Determine the (x, y) coordinate at the center of the cell enclosing the given text.  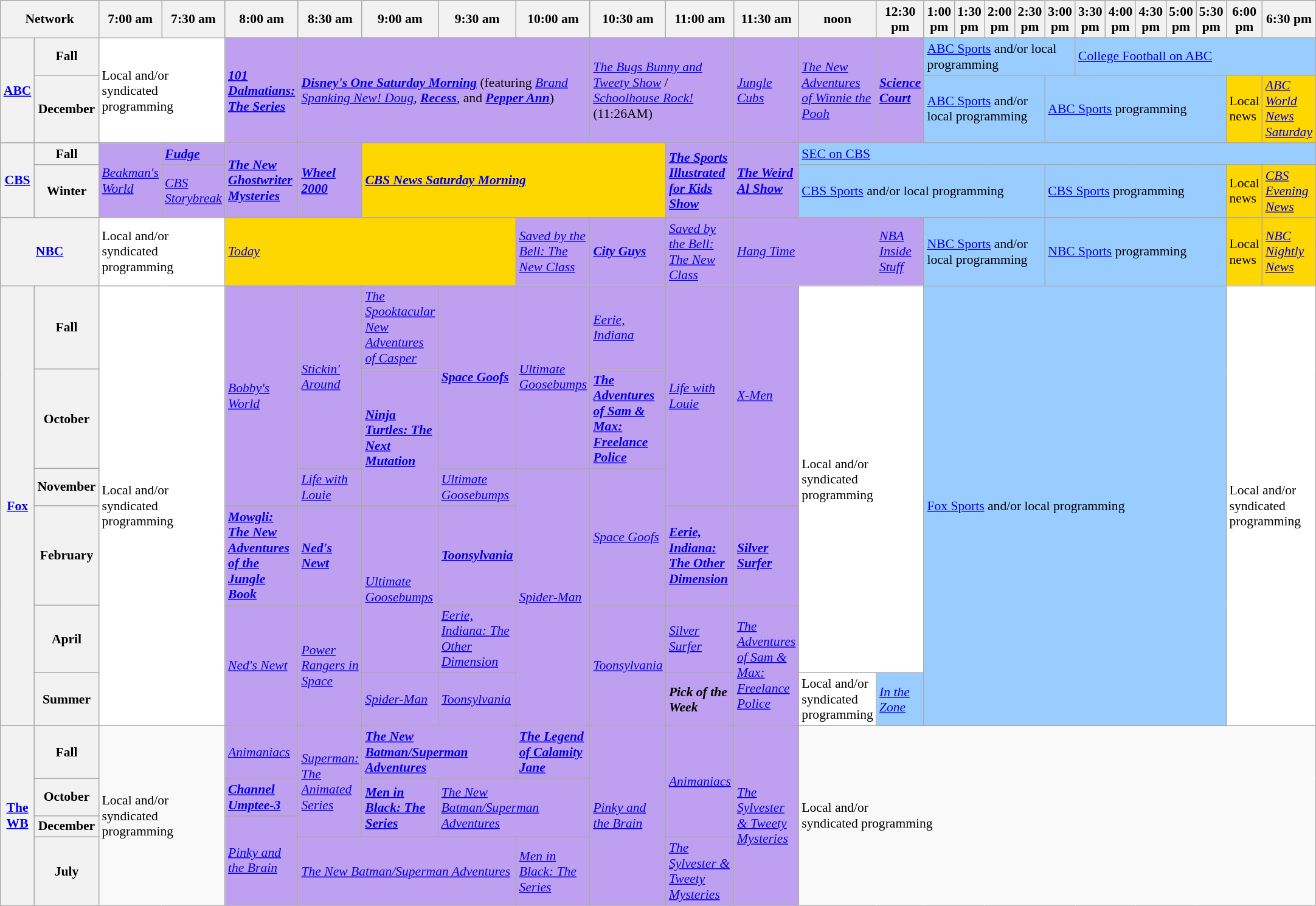
Bobby's World (261, 396)
November (66, 488)
NBC (50, 252)
NBA Inside Stuff (900, 252)
CBS Evening News (1289, 191)
Power Rangers in Space (330, 665)
ABC Sports programming (1135, 109)
10:00 am (553, 19)
2:30 pm (1030, 19)
NBC Sports and/or local programming (984, 252)
Fox (18, 506)
7:00 am (130, 19)
Jungle Cubs (766, 90)
February (66, 556)
The WB (18, 816)
9:30 am (477, 19)
April (66, 639)
6:00 pm (1244, 19)
Summer (66, 699)
City Guys (628, 252)
College Football on ABC (1196, 56)
1:30 pm (969, 19)
Hang Time (805, 252)
Science Court (900, 90)
Fox Sports and/or local programming (1075, 506)
Winter (66, 191)
The New Adventures of Winnie the Pooh (837, 90)
The Bugs Bunny and Tweety Show / Schoolhouse Rock! (11:26AM) (662, 90)
6:30 pm (1289, 19)
Network (50, 19)
Superman: The Animated Series (330, 782)
Mowgli: The New Adventures of the Jungle Book (261, 556)
noon (837, 19)
3:00 pm (1060, 19)
101 Dalmatians: The Series (261, 90)
Channel Umptee-3 (261, 797)
July (66, 871)
3:30 pm (1090, 19)
ABC (18, 90)
The Weird Al Show (766, 181)
Ninja Turtles: The Next Mutation (400, 438)
Wheel 2000 (330, 181)
CBS Sports and/or local programming (922, 191)
7:30 am (193, 19)
The Spooktacular New Adventures of Casper (400, 328)
10:30 am (628, 19)
X-Men (766, 396)
Eerie, Indiana (628, 328)
SEC on CBS (1057, 154)
Stickin' Around (330, 377)
Disney's One Saturday Morning (featuring Brand Spanking New! Doug, Recess, and Pepper Ann) (444, 90)
The New Ghostwriter Mysteries (261, 181)
8:30 am (330, 19)
2:00 pm (1000, 19)
Fudge (193, 154)
11:00 am (700, 19)
12:30 pm (900, 19)
9:00 am (400, 19)
ABC World News Saturday (1289, 109)
CBS News Saturday Morning (513, 181)
CBS (18, 181)
Beakman's World (130, 181)
4:00 pm (1121, 19)
NBC Nightly News (1289, 252)
CBS Storybreak (193, 191)
4:30 pm (1151, 19)
In the Zone (900, 699)
The Legend of Calamity Jane (553, 753)
The Sports Illustrated for Kids Show (700, 181)
1:00 pm (939, 19)
5:30 pm (1211, 19)
NBC Sports programming (1135, 252)
Pick of the Week (700, 699)
11:30 am (766, 19)
8:00 am (261, 19)
Today (371, 252)
CBS Sports programming (1135, 191)
5:00 pm (1181, 19)
